Find where the given text appears and provide that cell's center as (X, Y) coordinate. 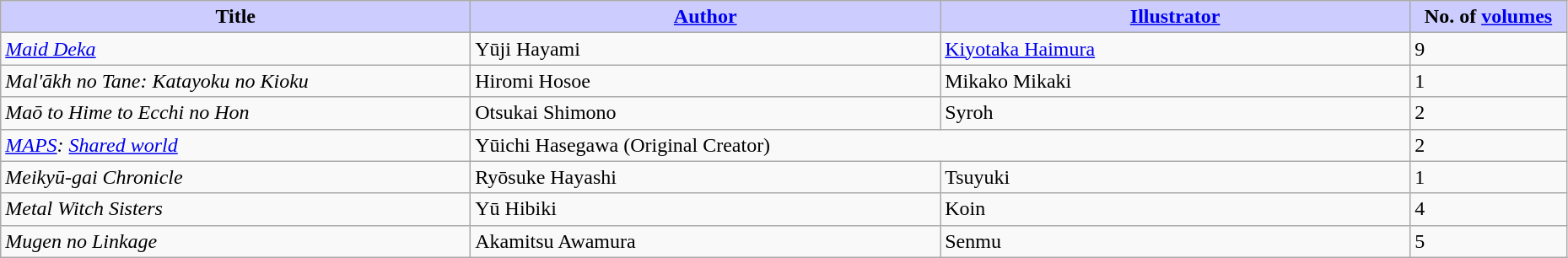
Meikyū-gai Chronicle (236, 177)
No. of volumes (1489, 17)
Tsuyuki (1176, 177)
9 (1489, 49)
Maid Deka (236, 49)
Mal'ākh no Tane: Katayoku no Kioku (236, 81)
MAPS: Shared world (236, 145)
Illustrator (1176, 17)
Otsukai Shimono (705, 113)
4 (1489, 209)
Mugen no Linkage (236, 241)
Author (705, 17)
Metal Witch Sisters (236, 209)
Ryōsuke Hayashi (705, 177)
Maō to Hime to Ecchi no Hon (236, 113)
Senmu (1176, 241)
Yū Hibiki (705, 209)
Koin (1176, 209)
5 (1489, 241)
Syroh (1176, 113)
Yūji Hayami (705, 49)
Hiromi Hosoe (705, 81)
Title (236, 17)
Kiyotaka Haimura (1176, 49)
Mikako Mikaki (1176, 81)
Yūichi Hasegawa (Original Creator) (940, 145)
Akamitsu Awamura (705, 241)
